Scan for the cell matching the given text and deliver its [X, Y] coordinate at center. 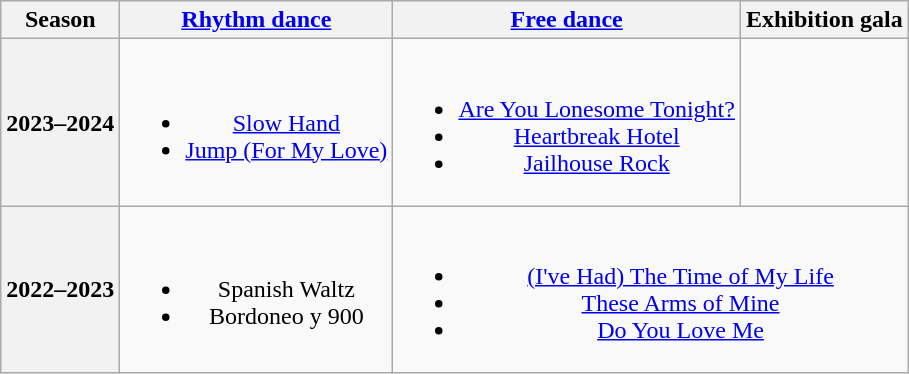
Free dance [567, 20]
Spanish Waltz Bordoneo y 900 [256, 290]
Rhythm dance [256, 20]
Season [60, 20]
2023–2024 [60, 122]
Are You Lonesome Tonight?Heartbreak HotelJailhouse Rock [567, 122]
Slow HandJump (For My Love) [256, 122]
(I've Had) The Time of My Life These Arms of Mine Do You Love Me [650, 290]
2022–2023 [60, 290]
Exhibition gala [824, 20]
